From the cell containing the given text, extract its center point as [x, y] coordinate. 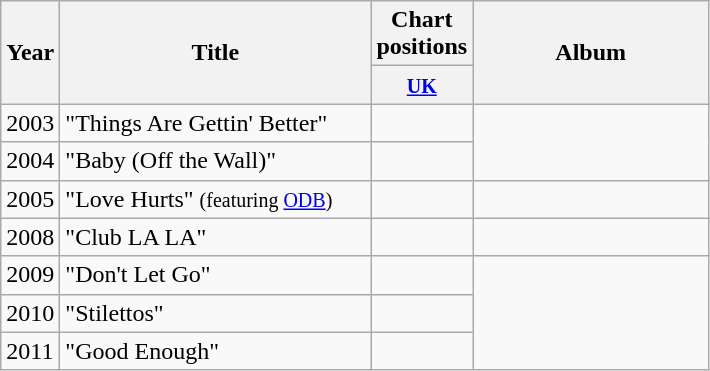
"Club LA LA" [216, 237]
"Things Are Gettin' Better" [216, 123]
2009 [30, 275]
2003 [30, 123]
"Good Enough" [216, 351]
2004 [30, 161]
"Baby (Off the Wall)" [216, 161]
Title [216, 52]
2008 [30, 237]
2011 [30, 351]
2005 [30, 199]
Year [30, 52]
2010 [30, 313]
"Love Hurts" (featuring ODB) [216, 199]
UK [422, 85]
"Stilettos" [216, 313]
Album [591, 52]
"Don't Let Go" [216, 275]
Chart positions [422, 34]
